Scan for the cell matching the given text and deliver its [x, y] coordinate at center. 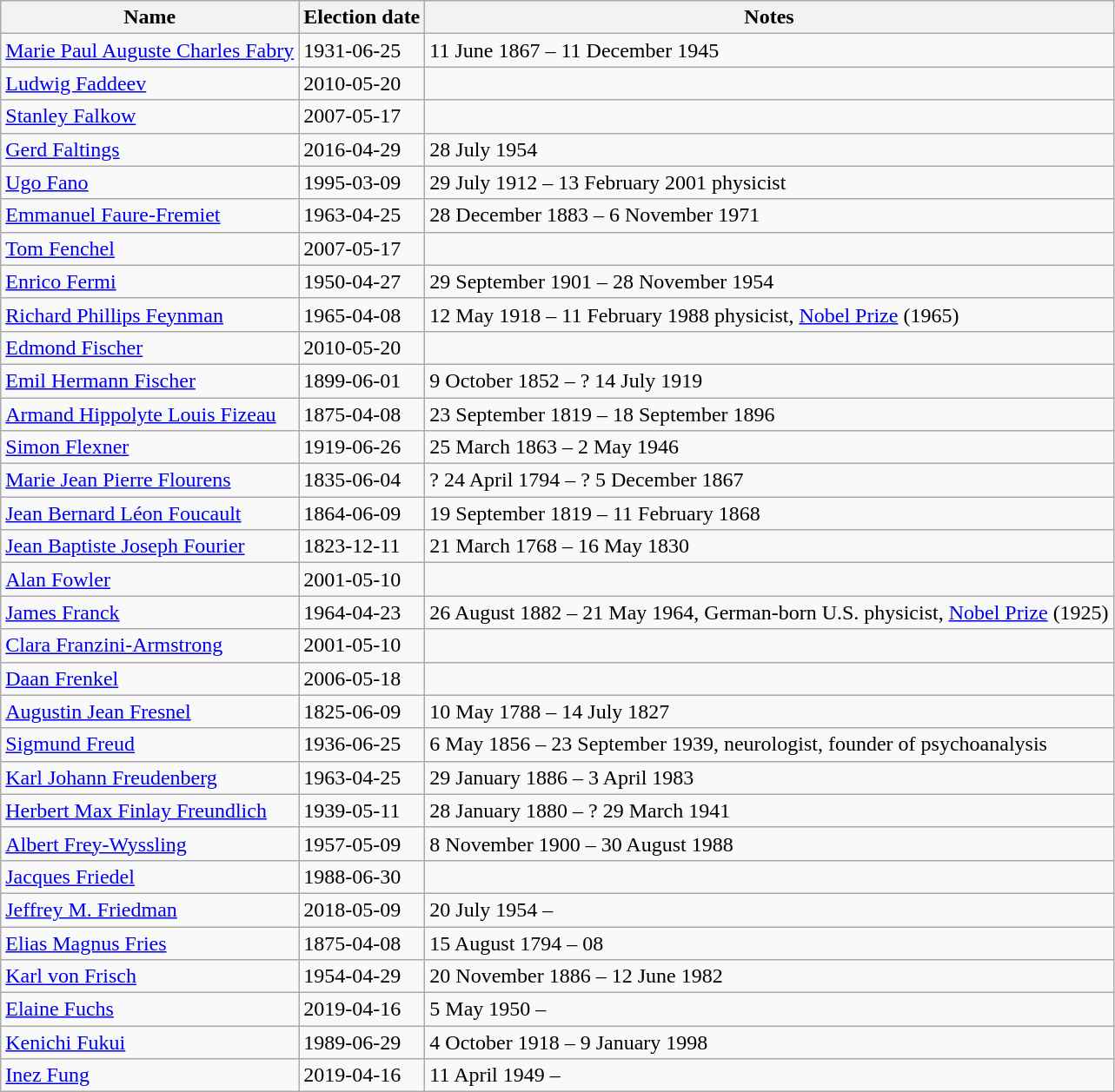
2006-05-18 [362, 678]
2018-05-09 [362, 910]
Gerd Faltings [149, 149]
Karl Johann Freudenberg [149, 778]
Alan Fowler [149, 579]
29 January 1886 – 3 April 1983 [769, 778]
Marie Jean Pierre Flourens [149, 480]
20 November 1886 – 12 June 1982 [769, 976]
1835-06-04 [362, 480]
Herbert Max Finlay Freundlich [149, 811]
1936-06-25 [362, 745]
1825-06-09 [362, 711]
29 September 1901 – 28 November 1954 [769, 281]
8 November 1900 – 30 August 1988 [769, 844]
20 July 1954 – [769, 910]
James Franck [149, 612]
Tom Fenchel [149, 248]
15 August 1794 – 08 [769, 943]
Elaine Fuchs [149, 1009]
1989-06-29 [362, 1042]
11 June 1867 – 11 December 1945 [769, 50]
1931-06-25 [362, 50]
2016-04-29 [362, 149]
Jeffrey M. Friedman [149, 910]
1988-06-30 [362, 877]
Emmanuel Faure-Fremiet [149, 215]
Elias Magnus Fries [149, 943]
26 August 1882 – 21 May 1964, German-born U.S. physicist, Nobel Prize (1925) [769, 612]
10 May 1788 – 14 July 1827 [769, 711]
1957-05-09 [362, 844]
6 May 1856 – 23 September 1939, neurologist, founder of psychoanalysis [769, 745]
21 March 1768 – 16 May 1830 [769, 546]
1954-04-29 [362, 976]
5 May 1950 – [769, 1009]
Richard Phillips Feynman [149, 314]
1864-06-09 [362, 513]
Election date [362, 17]
11 April 1949 – [769, 1075]
? 24 April 1794 – ? 5 December 1867 [769, 480]
Sigmund Freud [149, 745]
1965-04-08 [362, 314]
Ugo Fano [149, 182]
Jacques Friedel [149, 877]
Karl von Frisch [149, 976]
Enrico Fermi [149, 281]
Inez Fung [149, 1075]
1950-04-27 [362, 281]
Marie Paul Auguste Charles Fabry [149, 50]
Armand Hippolyte Louis Fizeau [149, 414]
28 July 1954 [769, 149]
28 January 1880 – ? 29 March 1941 [769, 811]
Clara Franzini-Armstrong [149, 645]
9 October 1852 – ? 14 July 1919 [769, 381]
Stanley Falkow [149, 116]
Daan Frenkel [149, 678]
Emil Hermann Fischer [149, 381]
Simon Flexner [149, 447]
23 September 1819 – 18 September 1896 [769, 414]
Notes [769, 17]
Ludwig Faddeev [149, 83]
Jean Baptiste Joseph Fourier [149, 546]
Albert Frey-Wyssling [149, 844]
1899-06-01 [362, 381]
Edmond Fischer [149, 347]
4 October 1918 – 9 January 1998 [769, 1042]
Augustin Jean Fresnel [149, 711]
1919-06-26 [362, 447]
1939-05-11 [362, 811]
Kenichi Fukui [149, 1042]
28 December 1883 – 6 November 1971 [769, 215]
1995-03-09 [362, 182]
29 July 1912 – 13 February 2001 physicist [769, 182]
Name [149, 17]
1823-12-11 [362, 546]
Jean Bernard Léon Foucault [149, 513]
25 March 1863 – 2 May 1946 [769, 447]
12 May 1918 – 11 February 1988 physicist, Nobel Prize (1965) [769, 314]
1964-04-23 [362, 612]
19 September 1819 – 11 February 1868 [769, 513]
